Pinpoint the cell where the given text exists, returning its (x, y) midpoint coordinate. 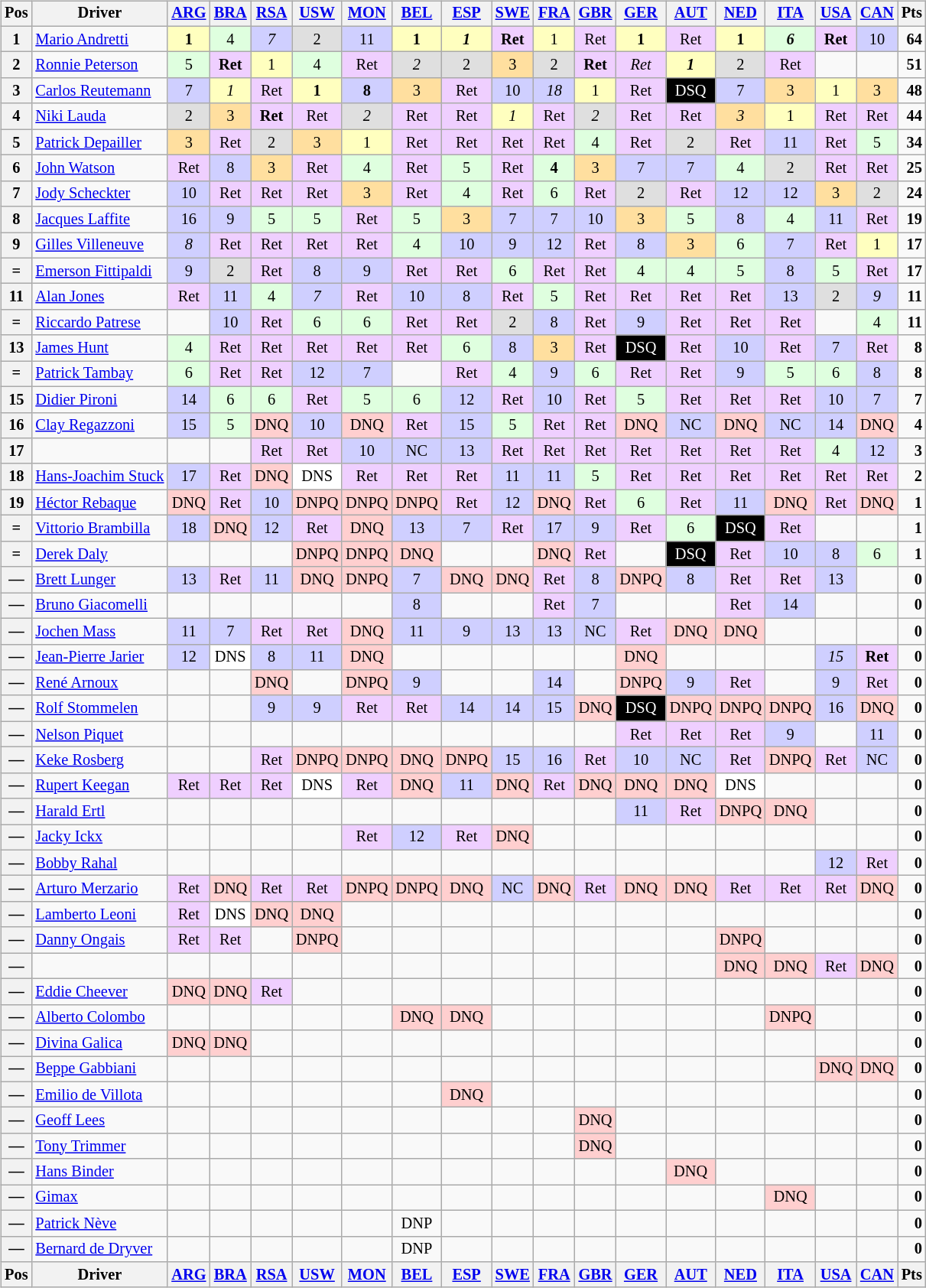
Bobby Rahal (99, 863)
Brett Lunger (99, 580)
Beppe Gabbiani (99, 1069)
Didier Pironi (99, 399)
Carlos Reutemann (99, 91)
Jacques Laffite (99, 220)
Ronnie Peterson (99, 65)
Riccardo Patrese (99, 323)
25 (911, 168)
Tony Trimmer (99, 1147)
Lamberto Leoni (99, 915)
Emerson Fittipaldi (99, 271)
Vittorio Brambilla (99, 529)
Patrick Nève (99, 1223)
51 (911, 65)
Divina Galica (99, 1043)
Bruno Giacomelli (99, 606)
Niki Lauda (99, 116)
64 (911, 39)
24 (911, 194)
Derek Daly (99, 554)
Bernard de Dryver (99, 1249)
Danny Ongais (99, 940)
34 (911, 142)
Emilio de Villota (99, 1094)
John Watson (99, 168)
Rolf Stommelen (99, 708)
Clay Regazzoni (99, 425)
Alberto Colombo (99, 1017)
Gilles Villeneuve (99, 246)
Harald Ertl (99, 812)
48 (911, 91)
Mario Andretti (99, 39)
44 (911, 116)
Rupert Keegan (99, 785)
Arturo Merzario (99, 889)
Keke Rosberg (99, 760)
Alan Jones (99, 297)
Hans Binder (99, 1172)
René Arnoux (99, 683)
Jochen Mass (99, 631)
Hans-Joachim Stuck (99, 476)
Jody Scheckter (99, 194)
Patrick Depailler (99, 142)
Jean-Pierre Jarier (99, 657)
James Hunt (99, 348)
Héctor Rebaque (99, 503)
Eddie Cheever (99, 992)
Jacky Ickx (99, 838)
Patrick Tambay (99, 374)
Geoff Lees (99, 1120)
Gimax (99, 1198)
Nelson Piquet (99, 734)
